Identify which cell holds the provided text, then report its (x, y) central coordinate. 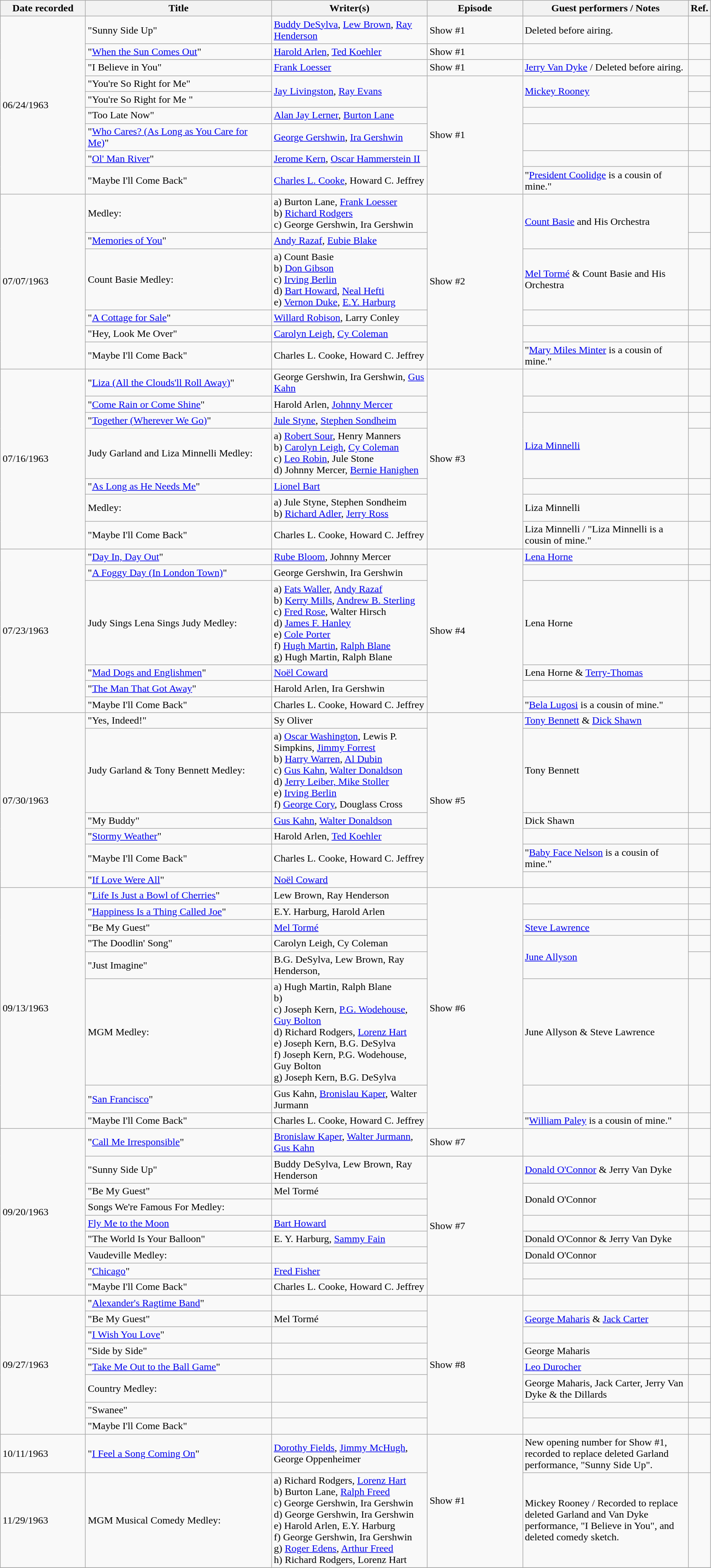
Deleted before airing. (605, 30)
"Who Cares? (As Long as You Care for Me)" (179, 137)
"William Paley is a cousin of mine." (605, 1120)
Dick Shawn (605, 820)
Fly Me to the Moon (179, 1223)
"Call Me Irresponsible" (179, 1142)
09/27/1963 (43, 1365)
"Take Me Out to the Ball Game" (179, 1367)
"Mad Dogs and Englishmen" (179, 672)
"Stormy Weather" (179, 836)
Steve Lawrence (605, 927)
Mel Tormé & Count Basie and His Orchestra (605, 279)
B.G. DeSylva, Lew Brown, Ray Henderson, (349, 965)
Tony Bennett (605, 771)
"Just Imagine" (179, 965)
Vaudeville Medley: (179, 1255)
11/29/1963 (43, 1520)
"When the Sun Comes Out" (179, 52)
Count Basie Medley: (179, 279)
George Maharis, Jack Carter, Jerry Van Dyke & the Dillards (605, 1388)
"Too Late Now" (179, 115)
June Allyson (605, 957)
Mickey Rooney (605, 91)
E.Y. Harburg, Harold Arlen (349, 912)
Gus Kahn, Walter Donaldson (349, 820)
Judy Garland & Tony Bennett Medley: (179, 771)
10/11/1963 (43, 1453)
"I Feel a Song Coming On" (179, 1453)
Songs We're Famous For Medley: (179, 1207)
"Happiness Is a Thing Called Joe" (179, 912)
Judy Garland and Liza Minnelli Medley: (179, 453)
Frank Loesser (349, 68)
Rube Bloom, Johnny Mercer (349, 557)
"Hey, Look Me Over" (179, 334)
"Come Rain or Come Shine" (179, 404)
"The Doodlin' Song" (179, 943)
Mickey Rooney / Recorded to replace deleted Garland and Van Dyke performance, "I Believe in You", and deleted comedy sketch. (605, 1520)
Show #2 (475, 281)
Episode (475, 8)
Lena Horne & Terry-Thomas (605, 672)
"Bela Lugosi is a cousin of mine." (605, 704)
Harold Arlen, Ira Gershwin (349, 688)
"If Love Were All" (179, 880)
a) Jule Styne, Stephen Sondheimb) Richard Adler, Jerry Ross (349, 508)
"The World Is Your Balloon" (179, 1239)
Jerry Van Dyke / Deleted before airing. (605, 68)
MGM Medley: (179, 1032)
Show #4 (475, 630)
"San Francisco" (179, 1099)
"A Foggy Day (In London Town)" (179, 573)
"The Man That Got Away" (179, 688)
"Swanee" (179, 1410)
Show #6 (475, 1008)
07/07/1963 (43, 281)
New opening number for Show #1, recorded to replace deleted Garland performance, "Sunny Side Up". (605, 1453)
George Gershwin, Ira Gershwin, Gus Kahn (349, 383)
"Life Is Just a Bowl of Cherries" (179, 896)
"Day In, Day Out" (179, 557)
"Yes, Indeed!" (179, 721)
Liza Minnelli / "Liza Minnelli is a cousin of mine." (605, 535)
"Baby Face Nelson is a cousin of mine." (605, 858)
Willard Robison, Larry Conley (349, 318)
Alan Jay Lerner, Burton Lane (349, 115)
Sy Oliver (349, 721)
06/24/1963 (43, 105)
Bronislaw Kaper, Walter Jurmann, Gus Kahn (349, 1142)
Title (179, 8)
07/30/1963 (43, 800)
"My Buddy" (179, 820)
Writer(s) (349, 8)
a) Count Basieb) Don Gibsonc) Irving Berlind) Bart Howard, Neal Heftie) Vernon Duke, E.Y. Harburg (349, 279)
Judy Sings Lena Sings Judy Medley: (179, 623)
"Side by Side" (179, 1351)
Tony Bennett & Dick Shawn (605, 721)
Show #5 (475, 800)
E. Y. Harburg, Sammy Fain (349, 1239)
a) Robert Sour, Henry Mannersb) Carolyn Leigh, Cy Colemanc) Leo Robin, Jule Stoned) Johnny Mercer, Bernie Hanighen (349, 453)
"Liza (All the Clouds'll Roll Away)" (179, 383)
George Maharis (605, 1351)
Ref. (699, 8)
"President Coolidge is a cousin of mine." (605, 180)
"Together (Wherever We Go)" (179, 420)
"Ol' Man River" (179, 159)
"You're So Right for Me " (179, 99)
Show #3 (475, 459)
"Chicago" (179, 1271)
09/20/1963 (43, 1211)
Harold Arlen, Johnny Mercer (349, 404)
Country Medley: (179, 1388)
June Allyson & Steve Lawrence (605, 1032)
Leo Durocher (605, 1367)
Date recorded (43, 8)
"I Wish You Love" (179, 1335)
Andy Razaf, Eubie Blake (349, 240)
"Alexander's Ragtime Band" (179, 1303)
a) Burton Lane, Frank Loesserb) Richard Rodgersc) George Gershwin, Ira Gershwin (349, 213)
Lionel Bart (349, 486)
Jay Livingston, Ray Evans (349, 91)
Jerome Kern, Oscar Hammerstein II (349, 159)
"Mary Miles Minter is a cousin of mine." (605, 356)
"As Long as He Needs Me" (179, 486)
Gus Kahn, Bronislau Kaper, Walter Jurmann (349, 1099)
"You're So Right for Me" (179, 83)
"A Cottage for Sale" (179, 318)
George Maharis & Jack Carter (605, 1319)
Dorothy Fields, Jimmy McHugh, George Oppenheimer (349, 1453)
"Memories of You" (179, 240)
Count Basie and His Orchestra (605, 221)
07/16/1963 (43, 459)
07/23/1963 (43, 630)
Jule Styne, Stephen Sondheim (349, 420)
Fred Fisher (349, 1271)
MGM Musical Comedy Medley: (179, 1520)
09/13/1963 (43, 1008)
Guest performers / Notes (605, 8)
Bart Howard (349, 1223)
Lew Brown, Ray Henderson (349, 896)
Show #8 (475, 1365)
"I Believe in You" (179, 68)
